From the cell containing the given text, extract its center point as [X, Y] coordinate. 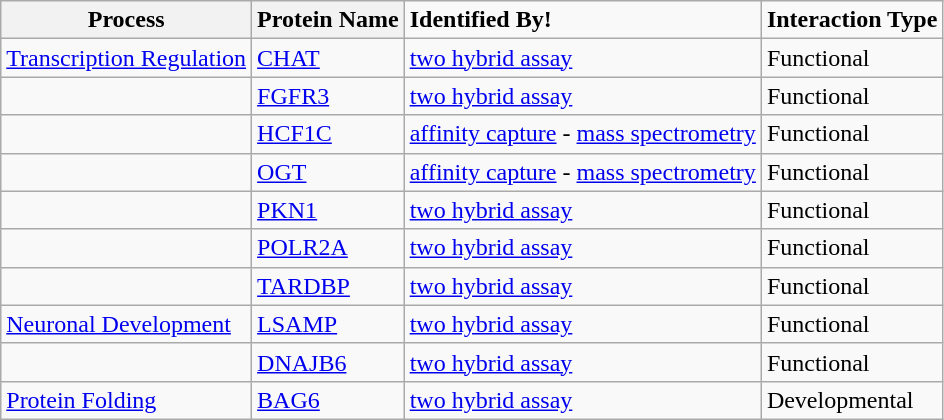
FGFR3 [328, 96]
Interaction Type [852, 20]
DNAJB6 [328, 362]
PKN1 [328, 210]
Identified By! [582, 20]
Developmental [852, 400]
OGT [328, 172]
POLR2A [328, 248]
Protein Folding [126, 400]
BAG6 [328, 400]
Process [126, 20]
CHAT [328, 58]
Protein Name [328, 20]
Transcription Regulation [126, 58]
Neuronal Development [126, 324]
HCF1C [328, 134]
LSAMP [328, 324]
TARDBP [328, 286]
